Locate the cell with the specified text and output its (x, y) center coordinate. 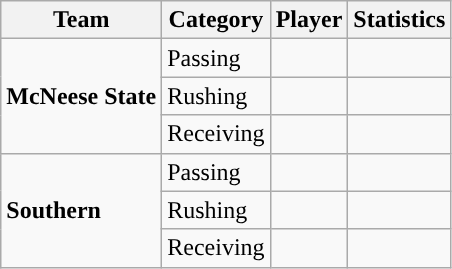
Category (216, 20)
Team (82, 20)
Statistics (400, 20)
Southern (82, 210)
McNeese State (82, 96)
Player (309, 20)
